Locate the cell with the specified text and output its [X, Y] center coordinate. 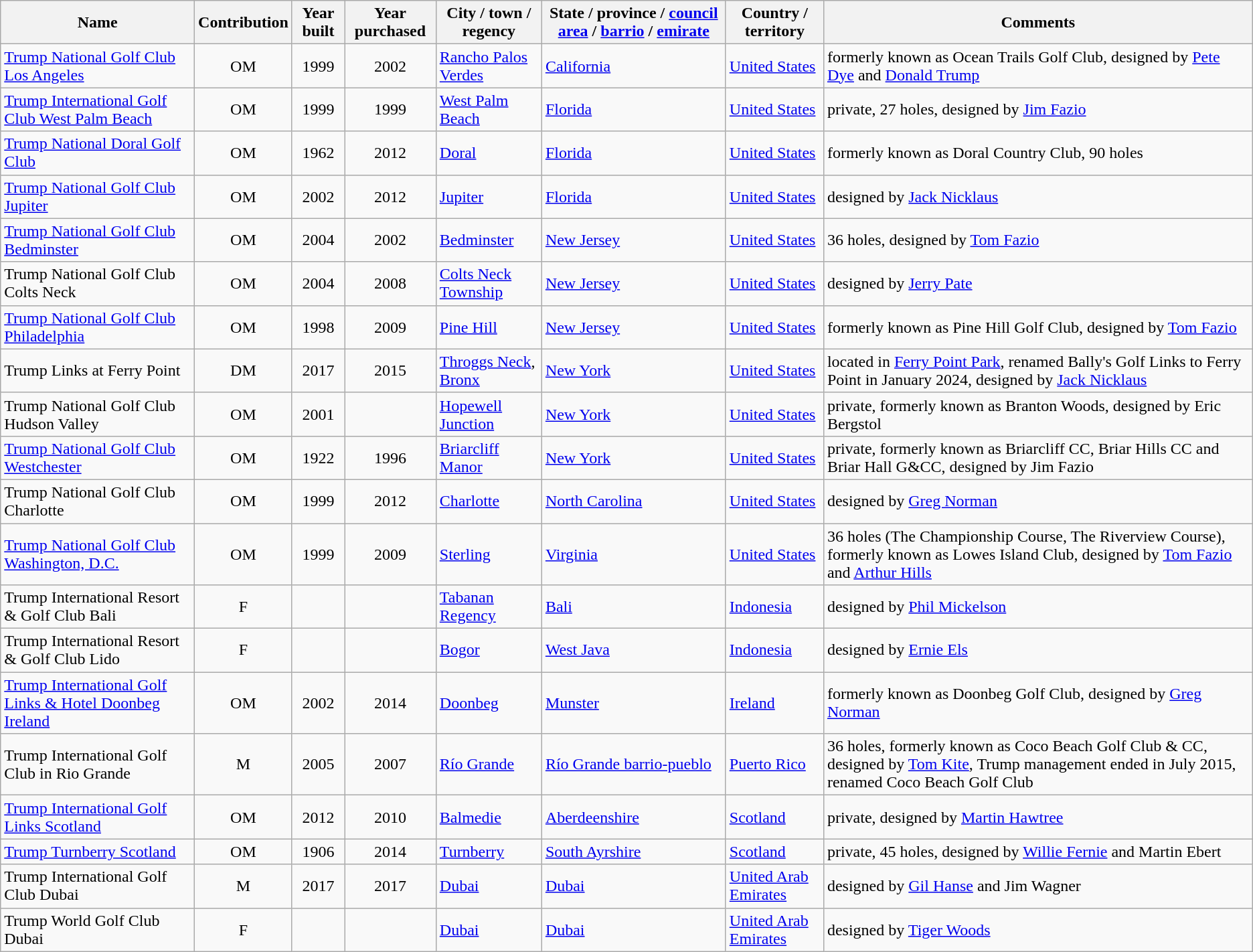
Pine Hill [489, 327]
Trump National Golf Club Jupiter [98, 197]
Río Grande barrio-pueblo [633, 765]
Trump National Golf Club Colts Neck [98, 284]
Turnberry [489, 852]
West Java [633, 651]
Virginia [633, 554]
designed by Phil Mickelson [1037, 607]
2008 [391, 284]
2015 [391, 371]
Doonbeg [489, 703]
36 holes (The Championship Course, The Riverview Course), formerly known as Lowes Island Club, designed by Tom Fazio and Arthur Hills [1037, 554]
Trump International Golf Club West Palm Beach [98, 110]
1996 [391, 458]
located in Ferry Point Park, renamed Bally's Golf Links to Ferry Point in January 2024, designed by Jack Nicklaus [1037, 371]
private, 45 holes, designed by Willie Fernie and Martin Ebert [1037, 852]
Ireland [774, 703]
2001 [318, 414]
formerly known as Doonbeg Golf Club, designed by Greg Norman [1037, 703]
West Palm Beach [489, 110]
2007 [391, 765]
Trump International Golf Links & Hotel Doonbeg Ireland [98, 703]
Tabanan Regency [489, 607]
Throggs Neck, Bronx [489, 371]
Trump National Golf Club Charlotte [98, 501]
1998 [318, 327]
designed by Ernie Els [1037, 651]
Puerto Rico [774, 765]
private, designed by Martin Hawtree [1037, 817]
Trump International Golf Links Scotland [98, 817]
State / province / council area / barrio / emirate [633, 23]
Trump National Golf Club Hudson Valley [98, 414]
Trump National Golf Club Westchester [98, 458]
Río Grande [489, 765]
Bedminster [489, 240]
Year purchased [391, 23]
Trump National Golf Club Los Angeles [98, 66]
1906 [318, 852]
Trump International Golf Club in Rio Grande [98, 765]
Balmedie [489, 817]
designed by Greg Norman [1037, 501]
Trump International Golf Club Dubai [98, 886]
City / town / regency [489, 23]
Colts Neck Township [489, 284]
Country / territory [774, 23]
Trump World Golf Club Dubai [98, 929]
formerly known as Ocean Trails Golf Club, designed by Pete Dye and Donald Trump [1037, 66]
Trump National Golf Club Washington, D.C. [98, 554]
South Ayrshire [633, 852]
Trump National Golf Club Bedminster [98, 240]
Year built [318, 23]
Munster [633, 703]
Jupiter [489, 197]
36 holes, formerly known as Coco Beach Golf Club & CC, designed by Tom Kite, Trump management ended in July 2015, renamed Coco Beach Golf Club [1037, 765]
California [633, 66]
36 holes, designed by Tom Fazio [1037, 240]
Name [98, 23]
Trump National Golf Club Philadelphia [98, 327]
Briarcliff Manor [489, 458]
Charlotte [489, 501]
private, 27 holes, designed by Jim Fazio [1037, 110]
North Carolina [633, 501]
1962 [318, 153]
1922 [318, 458]
Doral [489, 153]
Bogor [489, 651]
DM [244, 371]
formerly known as Doral Country Club, 90 holes [1037, 153]
designed by Jack Nicklaus [1037, 197]
Bali [633, 607]
Trump National Doral Golf Club [98, 153]
2010 [391, 817]
Trump International Resort & Golf Club Lido [98, 651]
Comments [1037, 23]
Contribution [244, 23]
Rancho Palos Verdes [489, 66]
Sterling [489, 554]
Trump Links at Ferry Point [98, 371]
designed by Jerry Pate [1037, 284]
Trump International Resort & Golf Club Bali [98, 607]
Hopewell Junction [489, 414]
formerly known as Pine Hill Golf Club, designed by Tom Fazio [1037, 327]
designed by Tiger Woods [1037, 929]
private, formerly known as Briarcliff CC, Briar Hills CC and Briar Hall G&CC, designed by Jim Fazio [1037, 458]
designed by Gil Hanse and Jim Wagner [1037, 886]
Aberdeenshire [633, 817]
2005 [318, 765]
Trump Turnberry Scotland [98, 852]
private, formerly known as Branton Woods, designed by Eric Bergstol [1037, 414]
